Determine the (X, Y) coordinate at the center of the cell enclosing the given text.  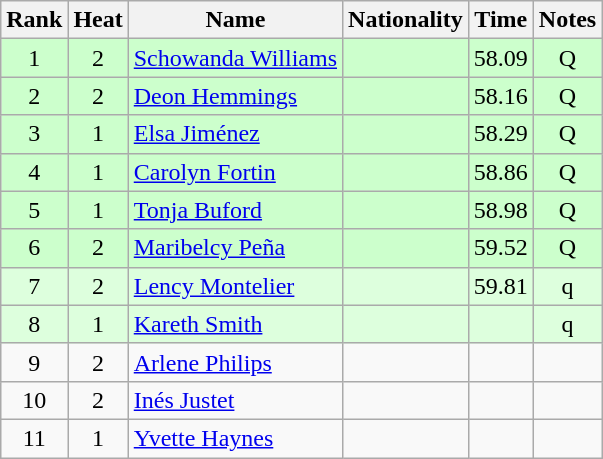
Schowanda Williams (235, 58)
59.81 (500, 286)
8 (34, 324)
Kareth Smith (235, 324)
Elsa Jiménez (235, 134)
3 (34, 134)
5 (34, 210)
Nationality (406, 20)
58.29 (500, 134)
Heat (98, 20)
9 (34, 362)
58.09 (500, 58)
Rank (34, 20)
58.98 (500, 210)
Carolyn Fortin (235, 172)
58.86 (500, 172)
58.16 (500, 96)
6 (34, 248)
Inés Justet (235, 400)
Tonja Buford (235, 210)
Deon Hemmings (235, 96)
Maribelcy Peña (235, 248)
11 (34, 438)
Arlene Philips (235, 362)
Notes (567, 20)
4 (34, 172)
Yvette Haynes (235, 438)
10 (34, 400)
Lency Montelier (235, 286)
7 (34, 286)
59.52 (500, 248)
Name (235, 20)
Time (500, 20)
